Find where the given text appears and provide that cell's center as (x, y) coordinate. 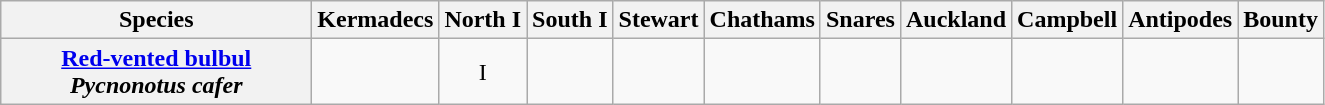
Kermadecs (376, 20)
Antipodes (1180, 20)
South I (570, 20)
Campbell (1068, 20)
Stewart (658, 20)
I (483, 72)
Red-vented bulbulPycnonotus cafer (156, 72)
Species (156, 20)
Bounty (1281, 20)
Chathams (762, 20)
Snares (860, 20)
North I (483, 20)
Auckland (956, 20)
